Return the (x, y) coordinate for the center point of the cell that contains the specified text.  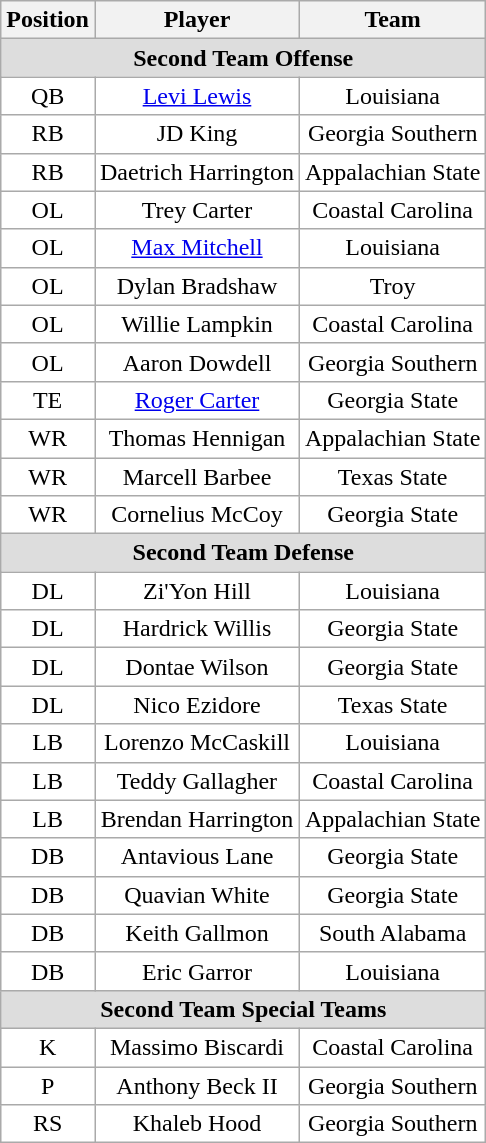
Brendan Harrington (196, 819)
South Alabama (392, 933)
TE (48, 400)
Second Team Defense (244, 553)
Position (48, 20)
Lorenzo McCaskill (196, 743)
Anthony Beck II (196, 1085)
QB (48, 96)
Second Team Special Teams (244, 1009)
Daetrich Harrington (196, 172)
Willie Lampkin (196, 324)
Dylan Bradshaw (196, 286)
Quavian White (196, 895)
Trey Carter (196, 210)
Teddy Gallagher (196, 781)
Player (196, 20)
Antavious Lane (196, 857)
Dontae Wilson (196, 667)
Khaleb Hood (196, 1124)
Marcell Barbee (196, 477)
Roger Carter (196, 400)
RS (48, 1124)
Team (392, 20)
Troy (392, 286)
Thomas Hennigan (196, 438)
Keith Gallmon (196, 933)
K (48, 1047)
P (48, 1085)
Second Team Offense (244, 58)
Aaron Dowdell (196, 362)
Eric Garror (196, 971)
Hardrick Willis (196, 629)
Nico Ezidore (196, 705)
Zi'Yon Hill (196, 591)
Max Mitchell (196, 248)
Cornelius McCoy (196, 515)
JD King (196, 134)
Massimo Biscardi (196, 1047)
Levi Lewis (196, 96)
